Find where the given text appears and provide that cell's center as (X, Y) coordinate. 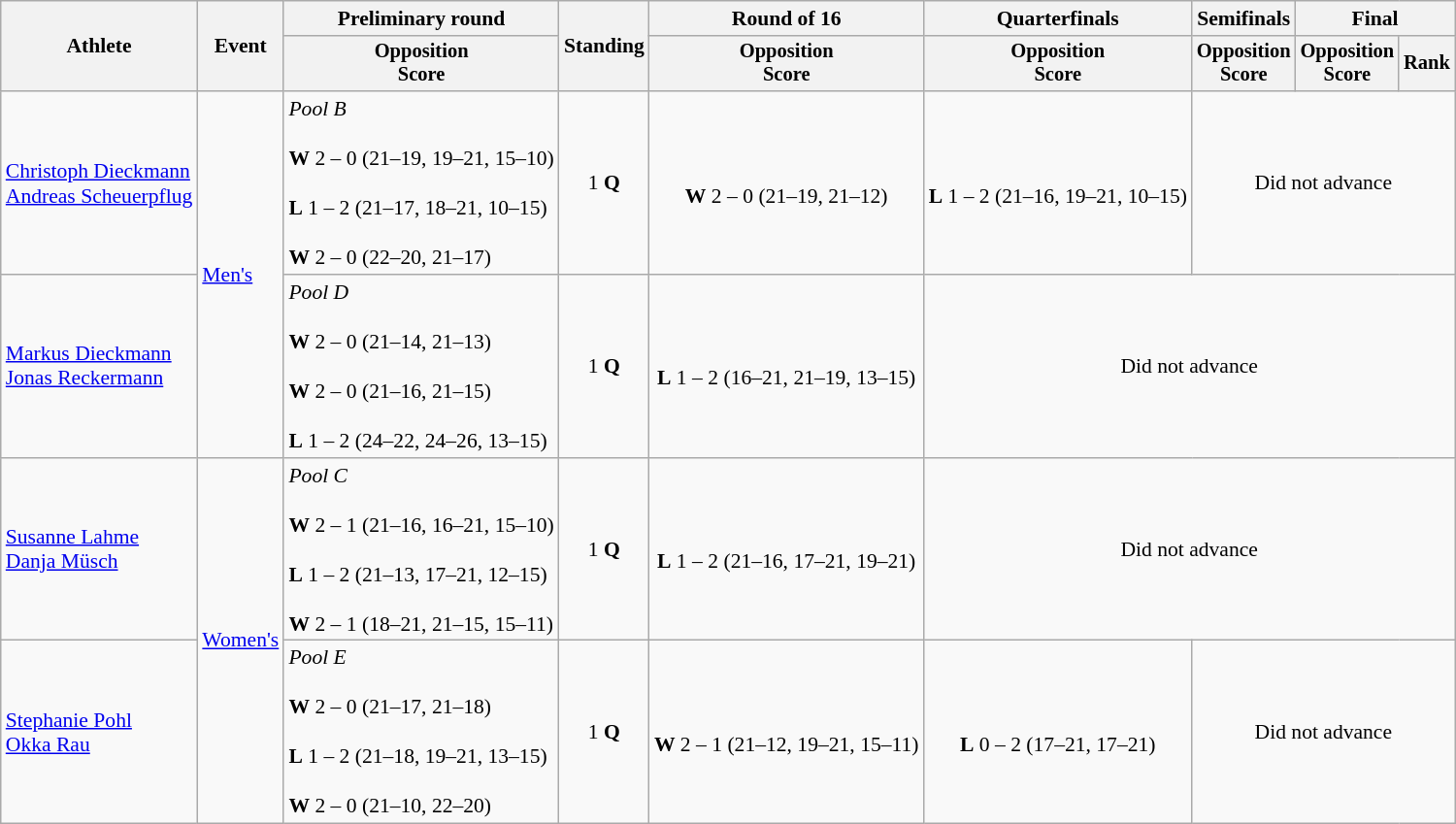
Pool CW 2 – 1 (21–16, 16–21, 15–10)L 1 – 2 (21–13, 17–21, 12–15)W 2 – 1 (18–21, 21–15, 15–11) (421, 549)
Standing (604, 47)
L 1 – 2 (16–21, 21–19, 13–15) (786, 367)
Stephanie PohlOkka Rau (99, 732)
L 0 – 2 (17–21, 17–21) (1058, 732)
Semifinals (1244, 18)
Athlete (99, 47)
Christoph DieckmannAndreas Scheuerpflug (99, 182)
Rank (1427, 64)
Event (241, 47)
Round of 16 (786, 18)
Pool DW 2 – 0 (21–14, 21–13)W 2 – 0 (21–16, 21–15)L 1 – 2 (24–22, 24–26, 13–15) (421, 367)
Final (1375, 18)
W 2 – 0 (21–19, 21–12) (786, 182)
W 2 – 1 (21–12, 19–21, 15–11) (786, 732)
Pool EW 2 – 0 (21–17, 21–18)L 1 – 2 (21–18, 19–21, 13–15)W 2 – 0 (21–10, 22–20) (421, 732)
Women's (241, 641)
Markus DieckmannJonas Reckermann (99, 367)
L 1 – 2 (21–16, 17–21, 19–21) (786, 549)
Quarterfinals (1058, 18)
Men's (241, 274)
Pool BW 2 – 0 (21–19, 19–21, 15–10)L 1 – 2 (21–17, 18–21, 10–15)W 2 – 0 (22–20, 21–17) (421, 182)
Preliminary round (421, 18)
L 1 – 2 (21–16, 19–21, 10–15) (1058, 182)
Susanne LahmeDanja Müsch (99, 549)
